Output the [x, y] coordinate of the center of the cell containing the given text.  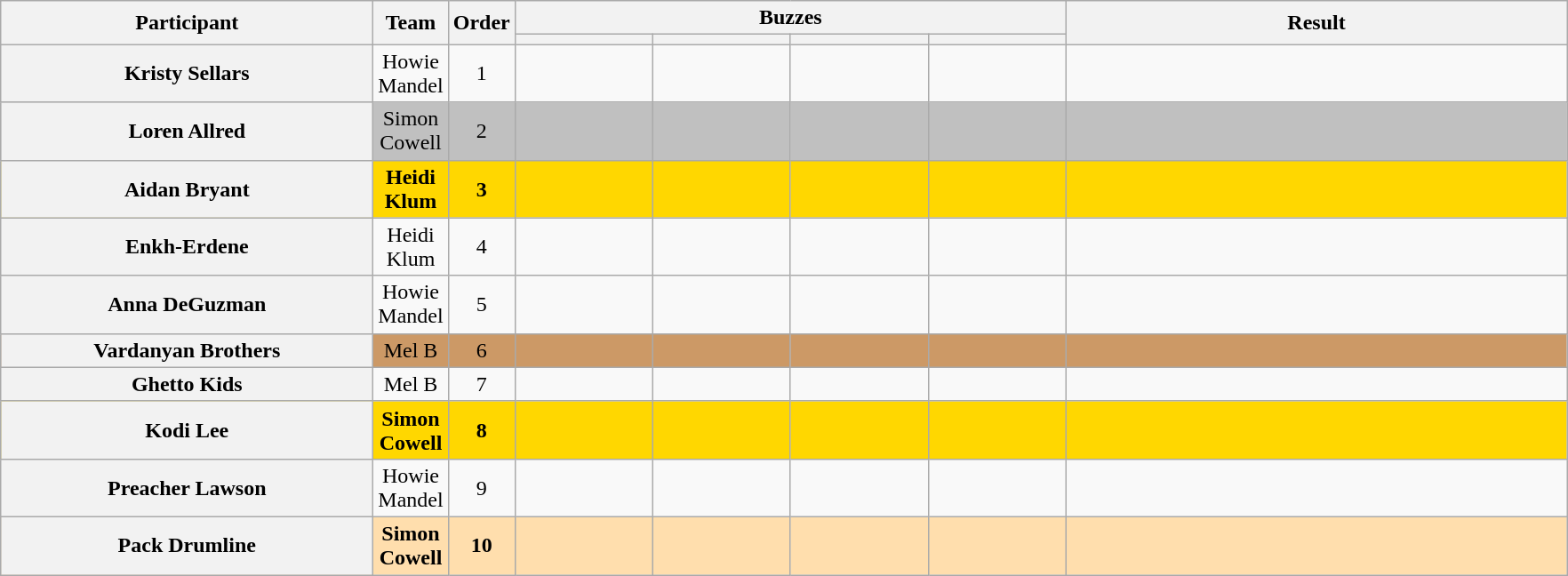
10 [482, 546]
Order [482, 23]
Team [411, 23]
3 [482, 188]
Kodi Lee [187, 430]
Loren Allred [187, 132]
Pack Drumline [187, 546]
5 [482, 304]
Buzzes [790, 18]
9 [482, 487]
1 [482, 73]
Anna DeGuzman [187, 304]
Result [1316, 23]
Ghetto Kids [187, 384]
4 [482, 247]
Enkh-Erdene [187, 247]
6 [482, 350]
8 [482, 430]
7 [482, 384]
Participant [187, 23]
Kristy Sellars [187, 73]
Preacher Lawson [187, 487]
Aidan Bryant [187, 188]
2 [482, 132]
Vardanyan Brothers [187, 350]
